Return [x, y] of the center of cell containing provided text 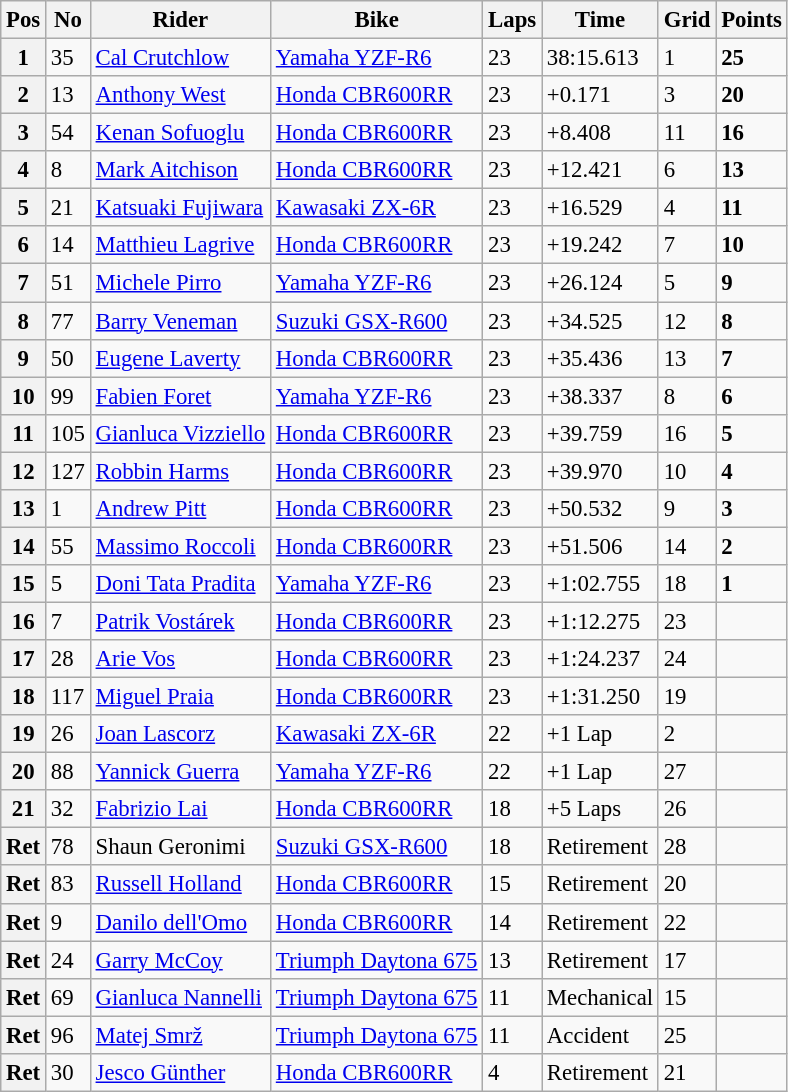
Robbin Harms [180, 471]
Yannick Guerra [180, 772]
Jesco Günther [180, 1073]
127 [68, 471]
83 [68, 885]
Gianluca Nannelli [180, 997]
Laps [512, 20]
27 [686, 772]
+1:12.275 [600, 621]
Kenan Sofuoglu [180, 133]
+16.529 [600, 208]
Eugene Laverty [180, 358]
117 [68, 697]
+35.436 [600, 358]
Fabien Foret [180, 396]
+0.171 [600, 95]
Katsuaki Fujiwara [180, 208]
Shaun Geronimi [180, 847]
88 [68, 772]
96 [68, 1035]
+50.532 [600, 509]
30 [68, 1073]
69 [68, 997]
Joan Lascorz [180, 734]
Rider [180, 20]
Miguel Praia [180, 697]
Gianluca Vizziello [180, 433]
No [68, 20]
Arie Vos [180, 659]
99 [68, 396]
Matej Smrž [180, 1035]
Points [752, 20]
+34.525 [600, 321]
Cal Crutchlow [180, 58]
Fabrizio Lai [180, 809]
+1:24.237 [600, 659]
Grid [686, 20]
Doni Tata Pradita [180, 584]
Mechanical [600, 997]
Bike [377, 20]
+19.242 [600, 245]
105 [68, 433]
Pos [24, 20]
+1:31.250 [600, 697]
78 [68, 847]
32 [68, 809]
Andrew Pitt [180, 509]
77 [68, 321]
54 [68, 133]
+12.421 [600, 170]
Anthony West [180, 95]
Mark Aitchison [180, 170]
Danilo dell'Omo [180, 922]
35 [68, 58]
50 [68, 358]
Garry McCoy [180, 960]
+51.506 [600, 546]
+38.337 [600, 396]
+5 Laps [600, 809]
+8.408 [600, 133]
+1:02.755 [600, 584]
+26.124 [600, 283]
+39.759 [600, 433]
38:15.613 [600, 58]
Russell Holland [180, 885]
Accident [600, 1035]
Time [600, 20]
Patrik Vostárek [180, 621]
55 [68, 546]
Massimo Roccoli [180, 546]
Michele Pirro [180, 283]
+39.970 [600, 471]
Barry Veneman [180, 321]
51 [68, 283]
Matthieu Lagrive [180, 245]
